Detect which cell encompasses the target text, then output its (X, Y) center coordinate. 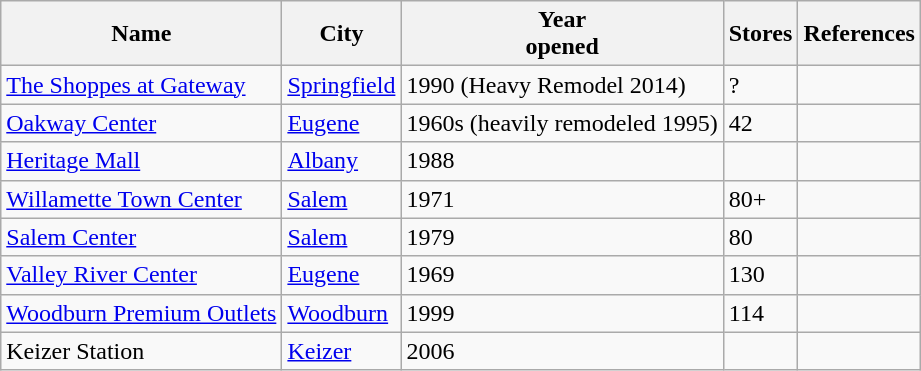
1999 (562, 313)
114 (760, 313)
2006 (562, 351)
Salem Center (142, 237)
Oakway Center (142, 123)
42 (760, 123)
City (342, 34)
1971 (562, 199)
Keizer (342, 351)
1969 (562, 275)
130 (760, 275)
Keizer Station (142, 351)
Stores (760, 34)
Albany (342, 161)
80 (760, 237)
Yearopened (562, 34)
Valley River Center (142, 275)
Woodburn (342, 313)
Heritage Mall (142, 161)
Name (142, 34)
1960s (heavily remodeled 1995) (562, 123)
1988 (562, 161)
1979 (562, 237)
? (760, 85)
References (860, 34)
Willamette Town Center (142, 199)
Springfield (342, 85)
1990 (Heavy Remodel 2014) (562, 85)
80+ (760, 199)
Woodburn Premium Outlets (142, 313)
The Shoppes at Gateway (142, 85)
